Locate the cell with the specified text and output its [X, Y] center coordinate. 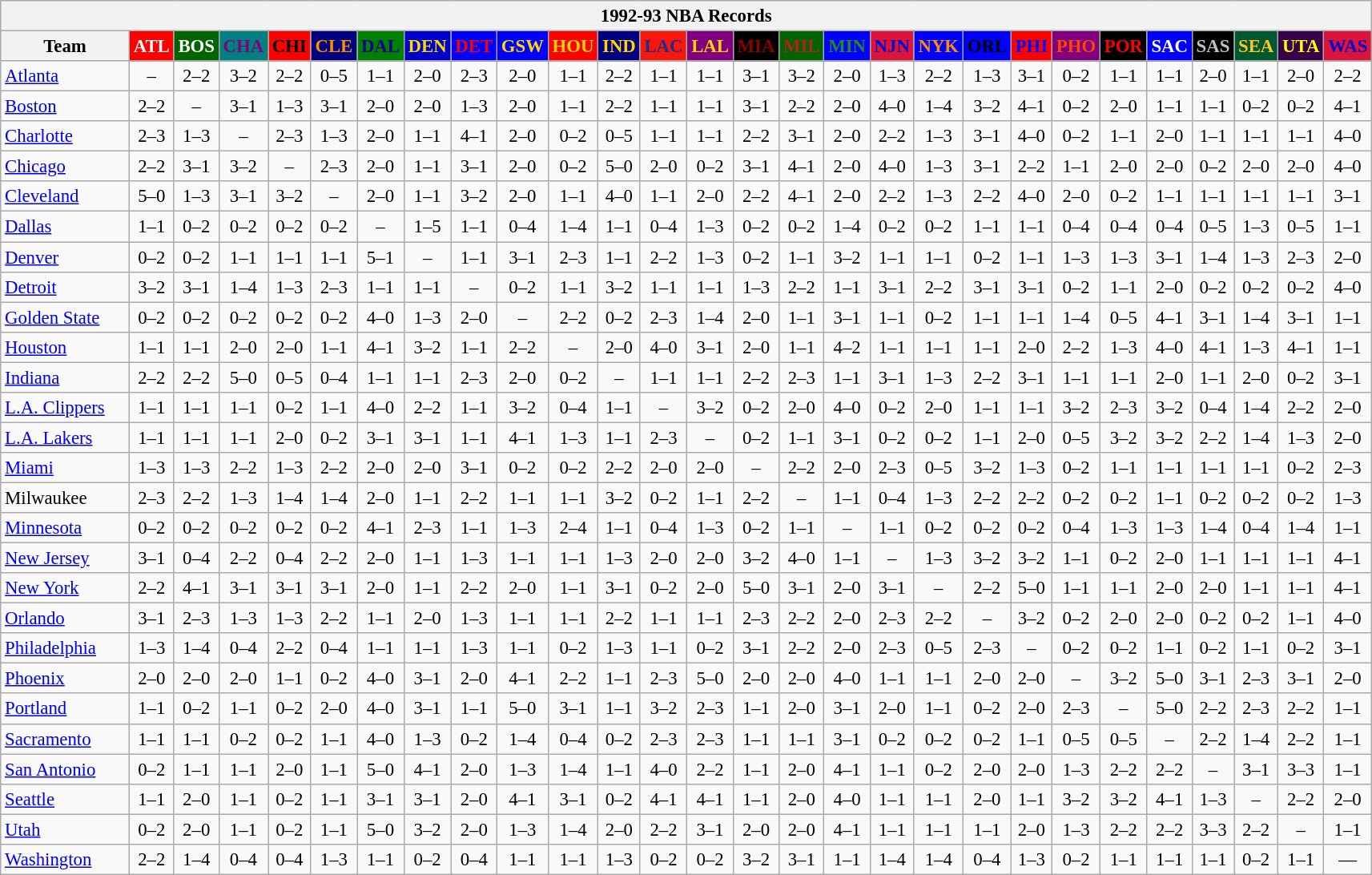
BOS [196, 46]
MIL [802, 46]
ORL [987, 46]
Minnesota [66, 528]
Chicago [66, 167]
CHI [289, 46]
Portland [66, 709]
Utah [66, 829]
4–2 [847, 347]
Phoenix [66, 679]
ATL [151, 46]
NJN [892, 46]
DAL [381, 46]
SAC [1169, 46]
Boston [66, 107]
Golden State [66, 317]
1–5 [428, 227]
L.A. Lakers [66, 437]
MIA [756, 46]
PHO [1076, 46]
LAL [710, 46]
Orlando [66, 619]
POR [1123, 46]
Miami [66, 468]
HOU [573, 46]
PHI [1032, 46]
— [1348, 860]
SAS [1213, 46]
1992-93 NBA Records [686, 16]
DET [474, 46]
Detroit [66, 287]
Houston [66, 347]
Milwaukee [66, 498]
Philadelphia [66, 648]
MIN [847, 46]
Sacramento [66, 739]
Denver [66, 257]
Charlotte [66, 136]
San Antonio [66, 769]
Indiana [66, 377]
Team [66, 46]
IND [619, 46]
DEN [428, 46]
2–4 [573, 528]
UTA [1301, 46]
Cleveland [66, 196]
5–1 [381, 257]
Seattle [66, 799]
Atlanta [66, 76]
Washington [66, 860]
WAS [1348, 46]
LAC [663, 46]
CHA [243, 46]
GSW [522, 46]
New York [66, 588]
Dallas [66, 227]
SEA [1256, 46]
New Jersey [66, 558]
L.A. Clippers [66, 408]
NYK [939, 46]
CLE [333, 46]
